Locate the cell with the specified text and output its (X, Y) center coordinate. 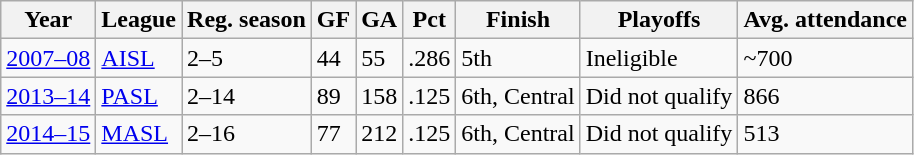
2014–15 (48, 134)
~700 (826, 58)
2007–08 (48, 58)
Year (48, 20)
77 (333, 134)
866 (826, 96)
89 (333, 96)
158 (380, 96)
5th (518, 58)
2013–14 (48, 96)
Pct (430, 20)
MASL (139, 134)
Finish (518, 20)
GF (333, 20)
Playoffs (659, 20)
55 (380, 58)
44 (333, 58)
2–16 (247, 134)
AISL (139, 58)
2–5 (247, 58)
League (139, 20)
212 (380, 134)
Ineligible (659, 58)
513 (826, 134)
Avg. attendance (826, 20)
GA (380, 20)
.286 (430, 58)
PASL (139, 96)
2–14 (247, 96)
Reg. season (247, 20)
